Extract the [X, Y] coordinate from the center of the cell holding the provided text.  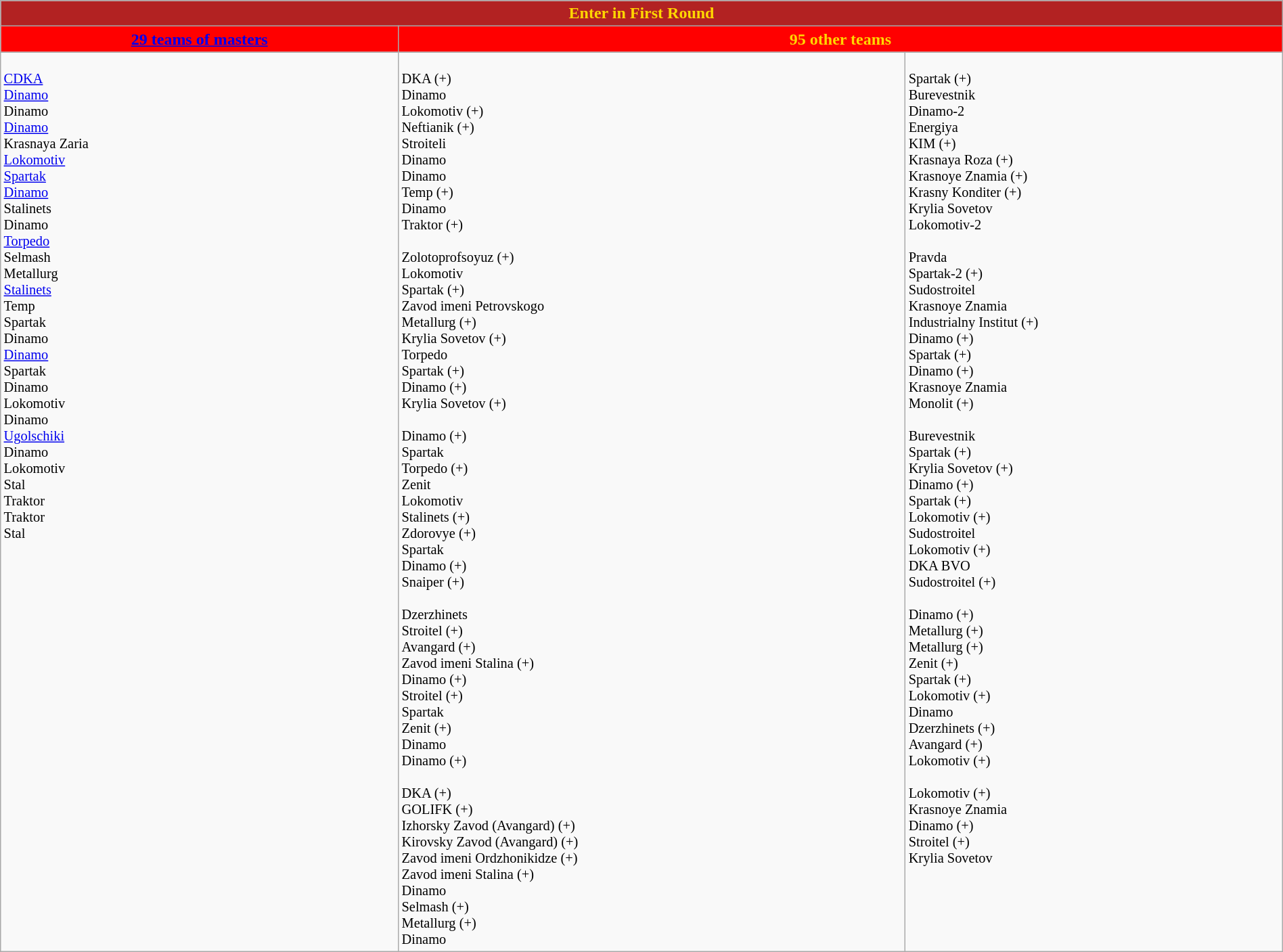
95 other teams [840, 39]
Enter in First Round [641, 14]
29 teams of masters [200, 39]
